For the text-containing cell, return its midpoint in (X, Y) coordinate format. 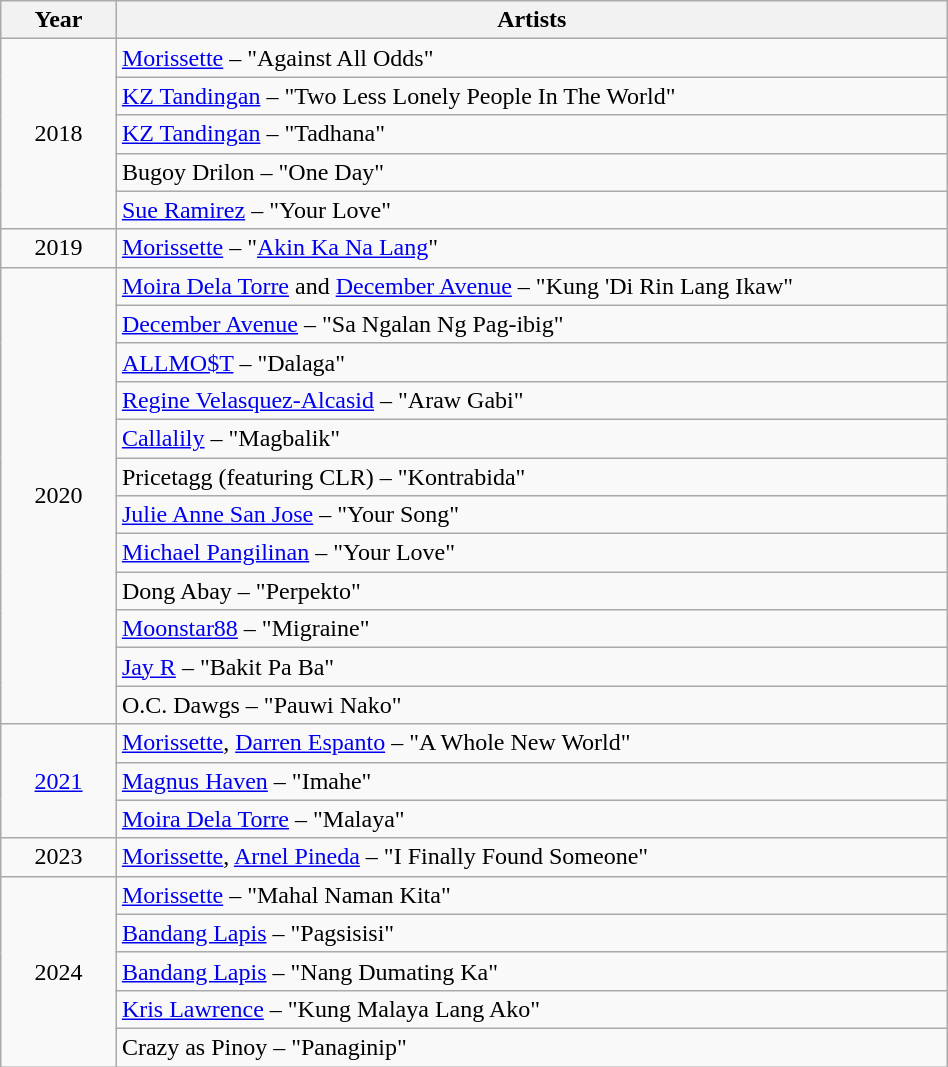
2021 (59, 781)
Dong Abay – "Perpekto" (532, 591)
Michael Pangilinan – "Your Love" (532, 553)
Kris Lawrence – "Kung Malaya Lang Ako" (532, 1009)
Moonstar88 – "Migraine" (532, 629)
December Avenue – "Sa Ngalan Ng Pag-ibig" (532, 324)
Magnus Haven – "Imahe" (532, 781)
2023 (59, 857)
2020 (59, 496)
Bandang Lapis – "Pagsisisi" (532, 933)
Morissette – "Akin Ka Na Lang" (532, 248)
ALLMO$T – "Dalaga" (532, 362)
2024 (59, 971)
Callalily – "Magbalik" (532, 438)
KZ Tandingan – "Tadhana" (532, 134)
2019 (59, 248)
Jay R – "Bakit Pa Ba" (532, 667)
O.C. Dawgs – "Pauwi Nako" (532, 705)
Morissette, Arnel Pineda – "I Finally Found Someone" (532, 857)
Regine Velasquez-Alcasid – "Araw Gabi" (532, 400)
Pricetagg (featuring CLR) – "Kontrabida" (532, 477)
Sue Ramirez – "Your Love" (532, 210)
Moira Dela Torre – "Malaya" (532, 819)
2018 (59, 134)
Bandang Lapis – "Nang Dumating Ka" (532, 971)
Artists (532, 20)
Julie Anne San Jose – "Your Song" (532, 515)
Morissette – "Mahal Naman Kita" (532, 895)
Morissette, Darren Espanto – "A Whole New World" (532, 743)
Moira Dela Torre and December Avenue – "Kung 'Di Rin Lang Ikaw" (532, 286)
KZ Tandingan – "Two Less Lonely People In The World" (532, 96)
Bugoy Drilon – "One Day" (532, 172)
Morissette – "Against All Odds" (532, 58)
Year (59, 20)
Crazy as Pinoy – "Panaginip" (532, 1047)
